Identify which cell holds the provided text, then report its (x, y) central coordinate. 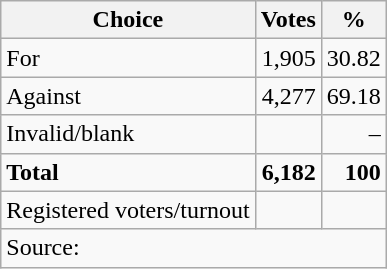
For (128, 58)
30.82 (354, 58)
4,277 (288, 96)
69.18 (354, 96)
Votes (288, 20)
% (354, 20)
Invalid/blank (128, 134)
Total (128, 172)
Against (128, 96)
6,182 (288, 172)
Source: (194, 248)
1,905 (288, 58)
Registered voters/turnout (128, 210)
Choice (128, 20)
– (354, 134)
100 (354, 172)
